Identify which cell holds the provided text, then report its [x, y] central coordinate. 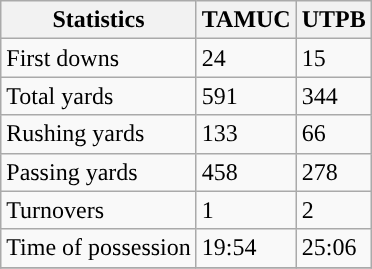
First downs [99, 58]
19:54 [246, 248]
458 [246, 172]
Statistics [99, 20]
25:06 [334, 248]
Time of possession [99, 248]
15 [334, 58]
591 [246, 96]
133 [246, 134]
278 [334, 172]
66 [334, 134]
Turnovers [99, 210]
Total yards [99, 96]
UTPB [334, 20]
Rushing yards [99, 134]
TAMUC [246, 20]
344 [334, 96]
2 [334, 210]
1 [246, 210]
Passing yards [99, 172]
24 [246, 58]
